Identify which cell holds the provided text, then report its (X, Y) central coordinate. 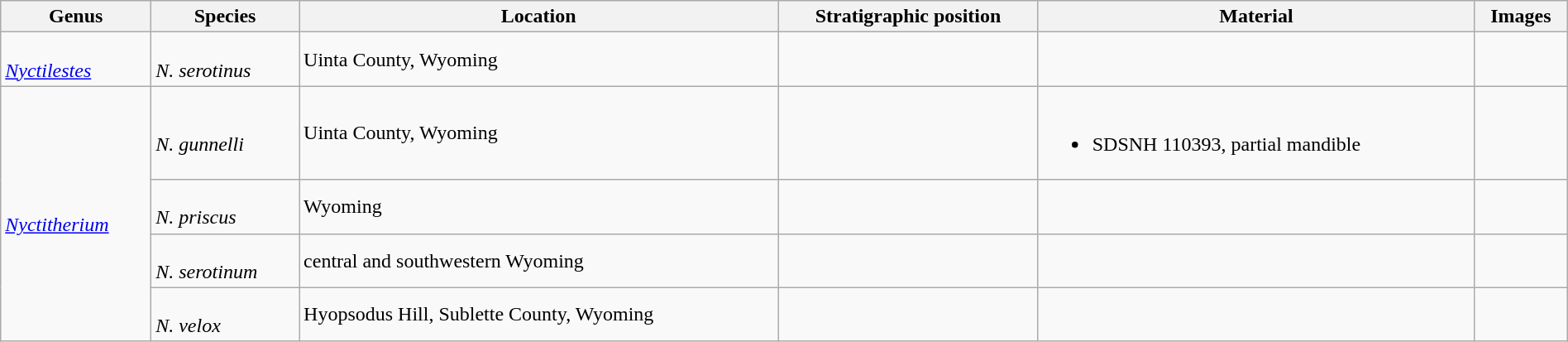
Stratigraphic position (908, 17)
SDSNH 110393, partial mandible (1255, 132)
N. serotinus (225, 60)
N. velox (225, 315)
Wyoming (539, 207)
Genus (76, 17)
N. serotinum (225, 260)
Hyopsodus Hill, Sublette County, Wyoming (539, 315)
Material (1255, 17)
Nyctitherium (76, 214)
central and southwestern Wyoming (539, 260)
N. gunnelli (225, 132)
Species (225, 17)
Nyctilestes (76, 60)
Images (1522, 17)
N. priscus (225, 207)
Location (539, 17)
